Determine the [X, Y] coordinate at the center of the cell enclosing the given text.  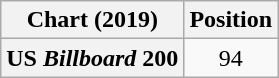
US Billboard 200 [92, 58]
94 [231, 58]
Position [231, 20]
Chart (2019) [92, 20]
